Scan for the cell matching the given text and deliver its [x, y] coordinate at center. 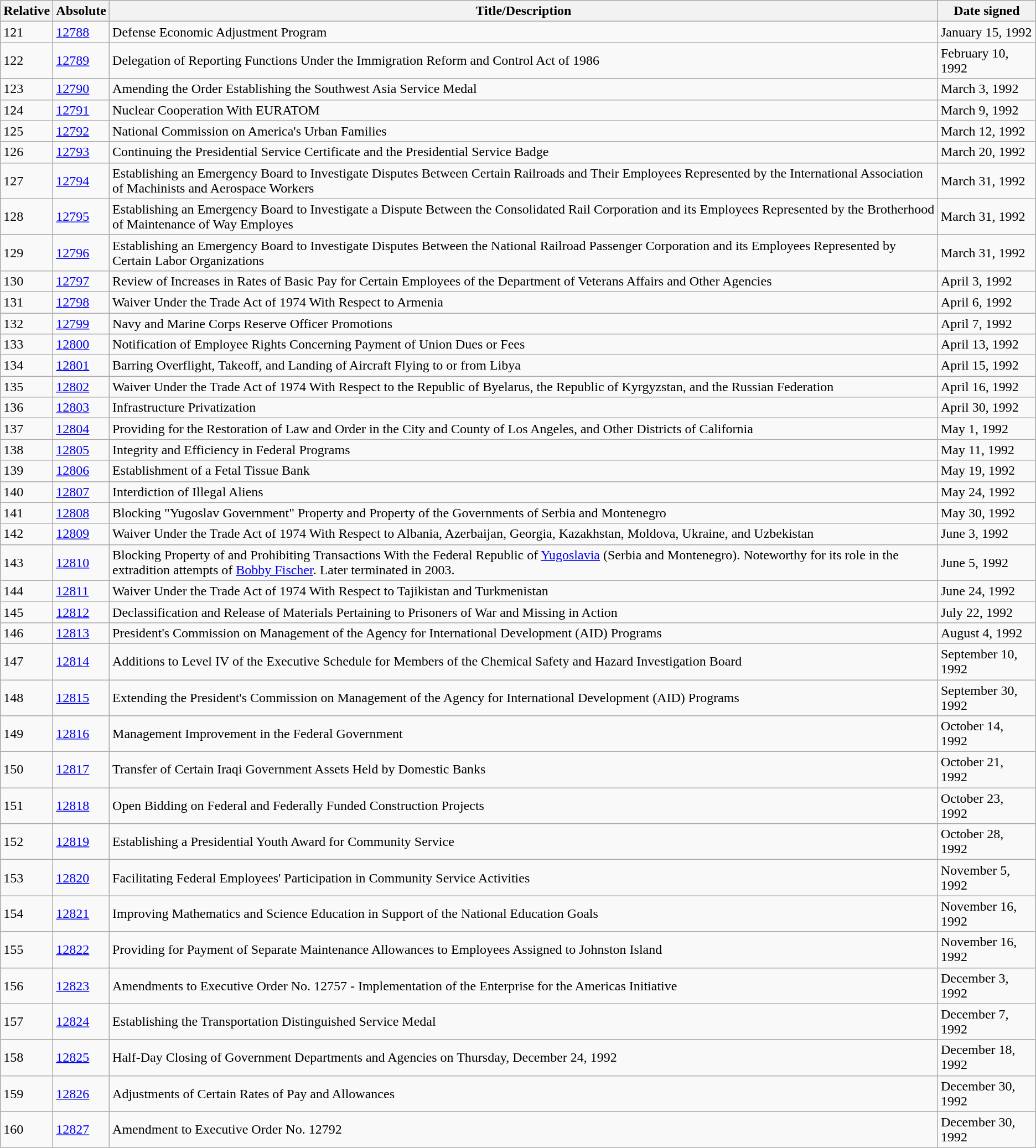
12807 [81, 492]
May 19, 1992 [986, 471]
12824 [81, 1021]
Waiver Under the Trade Act of 1974 With Respect to Albania, Azerbaijan, Georgia, Kazakhstan, Moldova, Ukraine, and Uzbekistan [524, 534]
Infrastructure Privatization [524, 408]
12793 [81, 152]
12817 [81, 770]
August 4, 1992 [986, 633]
Facilitating Federal Employees' Participation in Community Service Activities [524, 877]
139 [27, 471]
October 21, 1992 [986, 770]
136 [27, 408]
160 [27, 1130]
12827 [81, 1130]
Amendments to Executive Order No. 12757 - Implementation of the Enterprise for the Americas Initiative [524, 986]
12825 [81, 1058]
134 [27, 366]
149 [27, 734]
148 [27, 697]
129 [27, 252]
Interdiction of Illegal Aliens [524, 492]
April 16, 1992 [986, 387]
151 [27, 806]
Continuing the Presidential Service Certificate and the Presidential Service Badge [524, 152]
May 24, 1992 [986, 492]
Management Improvement in the Federal Government [524, 734]
12826 [81, 1093]
April 6, 1992 [986, 302]
April 30, 1992 [986, 408]
12794 [81, 180]
153 [27, 877]
May 1, 1992 [986, 429]
12799 [81, 324]
June 24, 1992 [986, 591]
Providing for Payment of Separate Maintenance Allowances to Employees Assigned to Johnston Island [524, 949]
12788 [81, 32]
January 15, 1992 [986, 32]
Extending the President's Commission on Management of the Agency for International Development (AID) Programs [524, 697]
March 20, 1992 [986, 152]
April 15, 1992 [986, 366]
12803 [81, 408]
12797 [81, 281]
12808 [81, 513]
152 [27, 842]
150 [27, 770]
June 3, 1992 [986, 534]
Additions to Level IV of the Executive Schedule for Members of the Chemical Safety and Hazard Investigation Board [524, 662]
147 [27, 662]
141 [27, 513]
June 5, 1992 [986, 562]
December 3, 1992 [986, 986]
September 30, 1992 [986, 697]
128 [27, 217]
138 [27, 450]
National Commission on America's Urban Families [524, 131]
130 [27, 281]
December 7, 1992 [986, 1021]
143 [27, 562]
Waiver Under the Trade Act of 1974 With Respect to the Republic of Byelarus, the Republic of Kyrgyzstan, and the Russian Federation [524, 387]
12796 [81, 252]
12806 [81, 471]
March 9, 1992 [986, 110]
President's Commission on Management of the Agency for International Development (AID) Programs [524, 633]
Absolute [81, 11]
12823 [81, 986]
124 [27, 110]
140 [27, 492]
12813 [81, 633]
Establishing the Transportation Distinguished Service Medal [524, 1021]
12810 [81, 562]
12791 [81, 110]
12812 [81, 612]
155 [27, 949]
October 14, 1992 [986, 734]
April 3, 1992 [986, 281]
Amending the Order Establishing the Southwest Asia Service Medal [524, 89]
Providing for the Restoration of Law and Order in the City and County of Los Angeles, and Other Districts of California [524, 429]
December 18, 1992 [986, 1058]
Blocking "Yugoslav Government" Property and Property of the Governments of Serbia and Montenegro [524, 513]
Notification of Employee Rights Concerning Payment of Union Dues or Fees [524, 345]
Amendment to Executive Order No. 12792 [524, 1130]
12819 [81, 842]
April 7, 1992 [986, 324]
154 [27, 914]
November 5, 1992 [986, 877]
Declassification and Release of Materials Pertaining to Prisoners of War and Missing in Action [524, 612]
12820 [81, 877]
12811 [81, 591]
Adjustments of Certain Rates of Pay and Allowances [524, 1093]
12816 [81, 734]
Establishing a Presidential Youth Award for Community Service [524, 842]
132 [27, 324]
February 10, 1992 [986, 61]
122 [27, 61]
159 [27, 1093]
12801 [81, 366]
142 [27, 534]
121 [27, 32]
12802 [81, 387]
12818 [81, 806]
Transfer of Certain Iraqi Government Assets Held by Domestic Banks [524, 770]
146 [27, 633]
Navy and Marine Corps Reserve Officer Promotions [524, 324]
127 [27, 180]
Review of Increases in Rates of Basic Pay for Certain Employees of the Department of Veterans Affairs and Other Agencies [524, 281]
126 [27, 152]
12809 [81, 534]
125 [27, 131]
12800 [81, 345]
October 28, 1992 [986, 842]
12822 [81, 949]
May 30, 1992 [986, 513]
Improving Mathematics and Science Education in Support of the National Education Goals [524, 914]
Date signed [986, 11]
12789 [81, 61]
12798 [81, 302]
156 [27, 986]
135 [27, 387]
12790 [81, 89]
123 [27, 89]
Title/Description [524, 11]
12814 [81, 662]
12804 [81, 429]
Delegation of Reporting Functions Under the Immigration Reform and Control Act of 1986 [524, 61]
158 [27, 1058]
12795 [81, 217]
Waiver Under the Trade Act of 1974 With Respect to Tajikistan and Turkmenistan [524, 591]
March 3, 1992 [986, 89]
157 [27, 1021]
Integrity and Efficiency in Federal Programs [524, 450]
12815 [81, 697]
Barring Overflight, Takeoff, and Landing of Aircraft Flying to or from Libya [524, 366]
Open Bidding on Federal and Federally Funded Construction Projects [524, 806]
Defense Economic Adjustment Program [524, 32]
144 [27, 591]
October 23, 1992 [986, 806]
12805 [81, 450]
July 22, 1992 [986, 612]
March 12, 1992 [986, 131]
Establishment of a Fetal Tissue Bank [524, 471]
133 [27, 345]
Waiver Under the Trade Act of 1974 With Respect to Armenia [524, 302]
Relative [27, 11]
April 13, 1992 [986, 345]
Half-Day Closing of Government Departments and Agencies on Thursday, December 24, 1992 [524, 1058]
September 10, 1992 [986, 662]
137 [27, 429]
12821 [81, 914]
12792 [81, 131]
145 [27, 612]
May 11, 1992 [986, 450]
Nuclear Cooperation With EURATOM [524, 110]
131 [27, 302]
